Scan for the cell matching the given text and deliver its (x, y) coordinate at center. 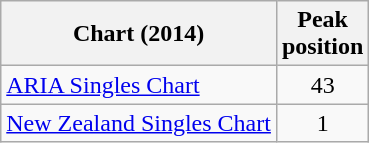
New Zealand Singles Chart (139, 123)
ARIA Singles Chart (139, 85)
Chart (2014) (139, 34)
1 (322, 123)
Peakposition (322, 34)
43 (322, 85)
